From the cell containing the given text, extract its center point as [x, y] coordinate. 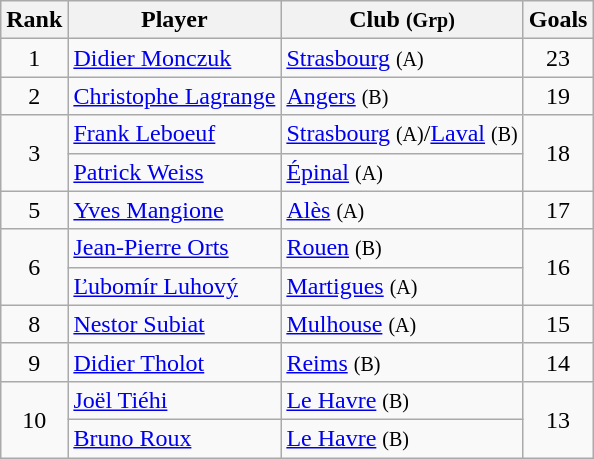
Goals [558, 20]
Didier Tholot [174, 362]
3 [34, 153]
Rouen (B) [402, 248]
18 [558, 153]
Nestor Subiat [174, 324]
8 [34, 324]
Club (Grp) [402, 20]
16 [558, 267]
Player [174, 20]
2 [34, 96]
17 [558, 210]
Reims (B) [402, 362]
Bruno Roux [174, 438]
Patrick Weiss [174, 172]
Christophe Lagrange [174, 96]
10 [34, 419]
Martigues (A) [402, 286]
Yves Mangione [174, 210]
Joël Tiéhi [174, 400]
Rank [34, 20]
9 [34, 362]
Ľubomír Luhový [174, 286]
Alès (A) [402, 210]
1 [34, 58]
Jean-Pierre Orts [174, 248]
Angers (B) [402, 96]
Strasbourg (A)/Laval (B) [402, 134]
23 [558, 58]
Épinal (A) [402, 172]
6 [34, 267]
15 [558, 324]
Mulhouse (A) [402, 324]
Frank Leboeuf [174, 134]
13 [558, 419]
19 [558, 96]
14 [558, 362]
5 [34, 210]
Strasbourg (A) [402, 58]
Didier Monczuk [174, 58]
